Identify which cell holds the provided text, then report its [x, y] central coordinate. 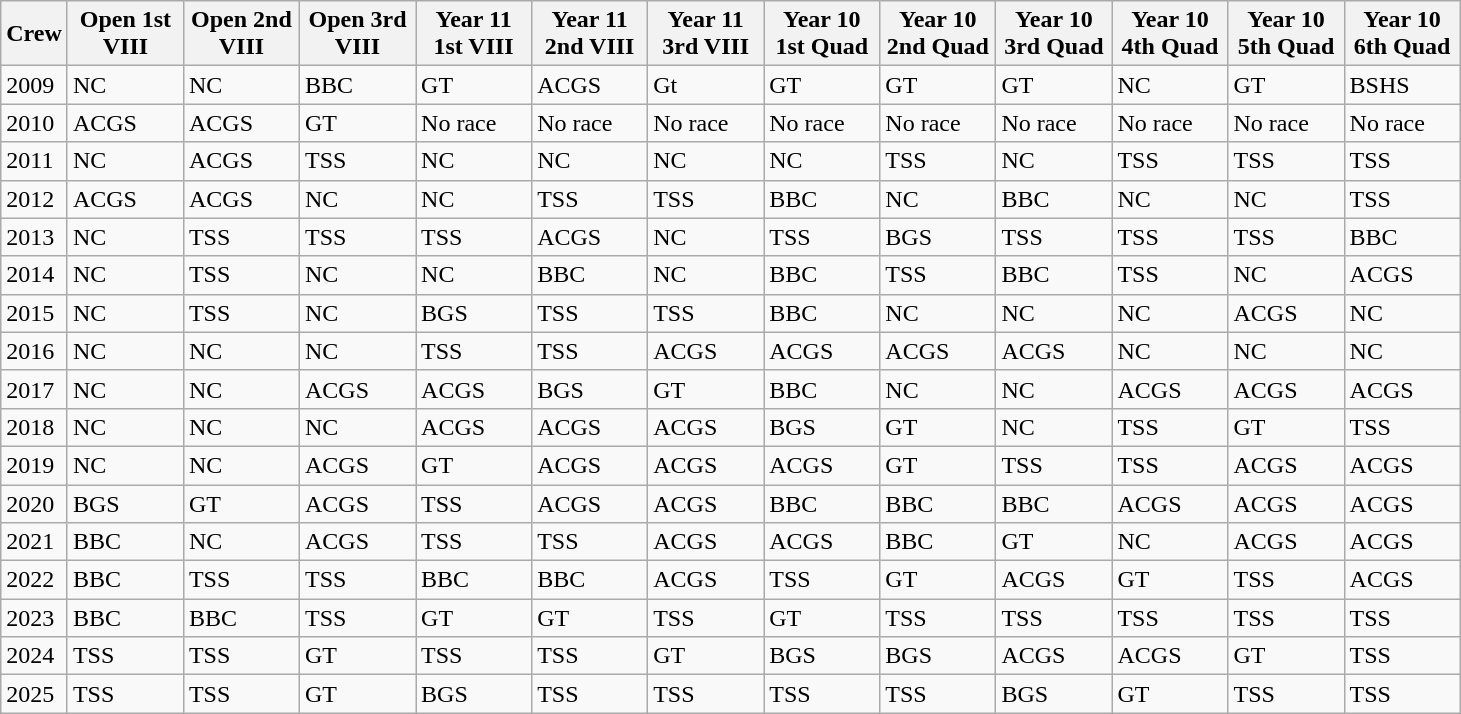
Year 11 1st VIII [474, 34]
2010 [34, 123]
Year 11 2nd VIII [590, 34]
BSHS [1402, 85]
Open 2nd VIII [241, 34]
2019 [34, 465]
Open 1st VIII [125, 34]
2025 [34, 694]
2009 [34, 85]
2015 [34, 313]
Year 10 2nd Quad [938, 34]
2016 [34, 351]
Crew [34, 34]
2012 [34, 199]
2018 [34, 427]
Open 3rd VIII [357, 34]
2024 [34, 656]
Year 11 3rd VIII [706, 34]
2023 [34, 618]
2011 [34, 161]
Year 10 5th Quad [1286, 34]
Year 10 3rd Quad [1054, 34]
Year 10 1st Quad [822, 34]
2013 [34, 237]
2020 [34, 503]
Year 10 4th Quad [1170, 34]
2014 [34, 275]
Gt [706, 85]
2021 [34, 542]
2017 [34, 389]
2022 [34, 580]
Year 10 6th Quad [1402, 34]
